From the cell containing the given text, extract its center point as (X, Y) coordinate. 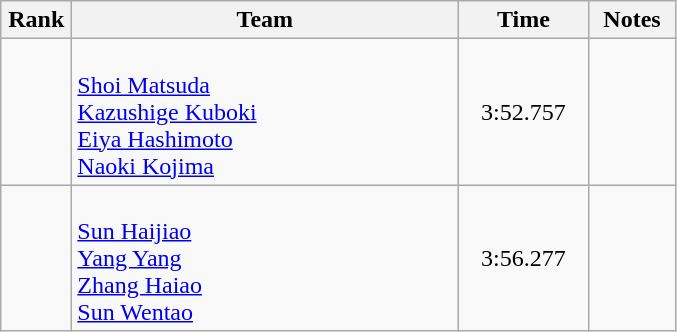
Team (265, 20)
3:52.757 (524, 112)
Sun HaijiaoYang YangZhang HaiaoSun Wentao (265, 258)
Rank (36, 20)
Notes (632, 20)
Shoi MatsudaKazushige KubokiEiya HashimotoNaoki Kojima (265, 112)
3:56.277 (524, 258)
Time (524, 20)
